Identify which cell holds the provided text, then report its (x, y) central coordinate. 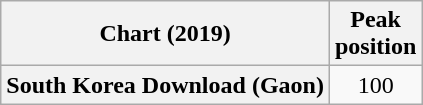
South Korea Download (Gaon) (166, 85)
100 (375, 85)
Peakposition (375, 34)
Chart (2019) (166, 34)
